Output the [x, y] coordinate of the center of the cell containing the given text.  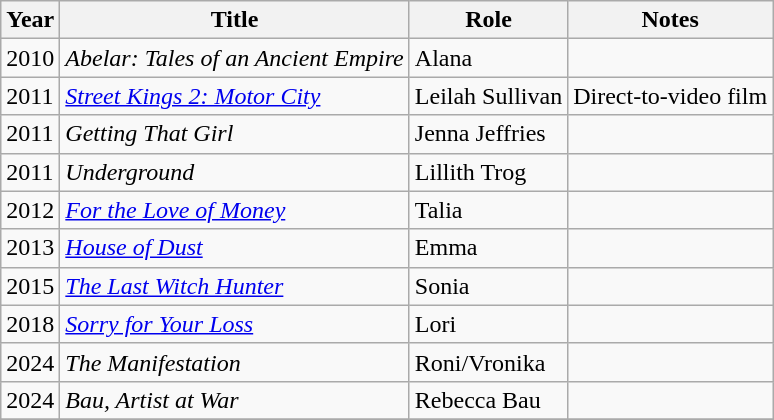
Getting That Girl [234, 134]
Title [234, 20]
2013 [30, 248]
The Manifestation [234, 362]
Emma [488, 248]
Rebecca Bau [488, 400]
Lori [488, 324]
Street Kings 2: Motor City [234, 96]
Year [30, 20]
2015 [30, 286]
Direct-to-video film [670, 96]
Jenna Jeffries [488, 134]
Role [488, 20]
Sorry for Your Loss [234, 324]
Lillith Trog [488, 172]
House of Dust [234, 248]
The Last Witch Hunter [234, 286]
Bau, Artist at War [234, 400]
Leilah Sullivan [488, 96]
Talia [488, 210]
2012 [30, 210]
Notes [670, 20]
2010 [30, 58]
Roni/Vronika [488, 362]
Alana [488, 58]
For the Love of Money [234, 210]
Abelar: Tales of an Ancient Empire [234, 58]
Sonia [488, 286]
Underground [234, 172]
2018 [30, 324]
